For the text-containing cell, return its midpoint in (x, y) coordinate format. 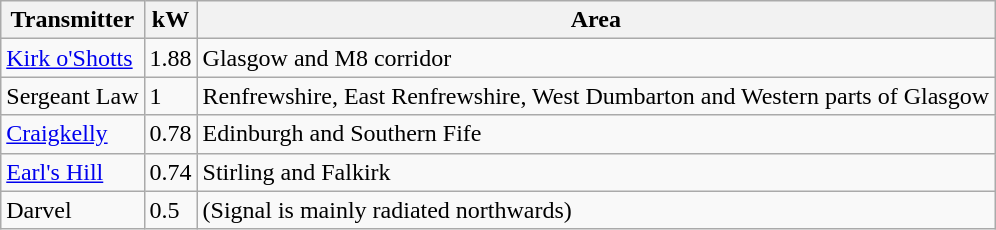
Kirk o'Shotts (72, 58)
Sergeant Law (72, 96)
Renfrewshire, East Renfrewshire, West Dumbarton and Western parts of Glasgow (596, 96)
(Signal is mainly radiated northwards) (596, 210)
0.74 (170, 172)
Edinburgh and Southern Fife (596, 134)
Stirling and Falkirk (596, 172)
Earl's Hill (72, 172)
Transmitter (72, 20)
0.78 (170, 134)
Glasgow and M8 corridor (596, 58)
1.88 (170, 58)
kW (170, 20)
0.5 (170, 210)
Darvel (72, 210)
Area (596, 20)
Craigkelly (72, 134)
1 (170, 96)
